Return (x, y) of the center of cell containing provided text 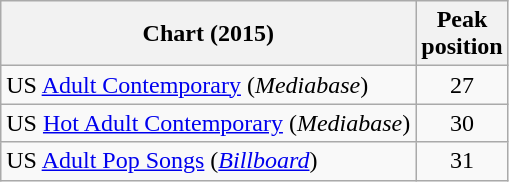
27 (462, 85)
30 (462, 123)
31 (462, 161)
Chart (2015) (208, 34)
US Hot Adult Contemporary (Mediabase) (208, 123)
Peakposition (462, 34)
US Adult Pop Songs (Billboard) (208, 161)
US Adult Contemporary (Mediabase) (208, 85)
